Scan for the cell matching the given text and deliver its [X, Y] coordinate at center. 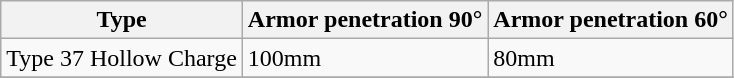
Type [122, 20]
Armor penetration 60° [611, 20]
100mm [365, 58]
80mm [611, 58]
Type 37 Hollow Charge [122, 58]
Armor penetration 90° [365, 20]
